Extract the [x, y] coordinate from the center of the cell holding the provided text.  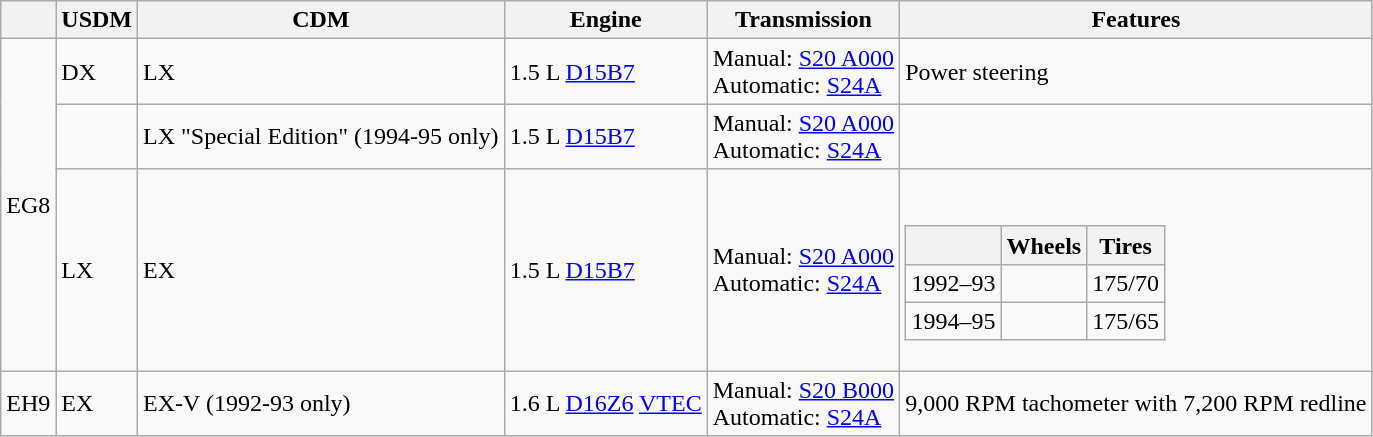
Wheels [1044, 245]
9,000 RPM tachometer with 7,200 RPM redline [1136, 404]
Power steering [1136, 72]
DX [97, 72]
Manual: S20 B000Automatic: S24A [803, 404]
EG8 [28, 205]
1994–95 [954, 321]
EX-V (1992-93 only) [322, 404]
175/65 [1126, 321]
Engine [606, 20]
1992–93 [954, 283]
175/70 [1126, 283]
Features [1136, 20]
EH9 [28, 404]
USDM [97, 20]
LX "Special Edition" (1994-95 only) [322, 136]
CDM [322, 20]
Wheels Tires 1992–93 175/70 1994–95 175/65 [1136, 270]
1.6 L D16Z6 VTEC [606, 404]
Transmission [803, 20]
Tires [1126, 245]
